Scan for the cell matching the given text and deliver its [X, Y] coordinate at center. 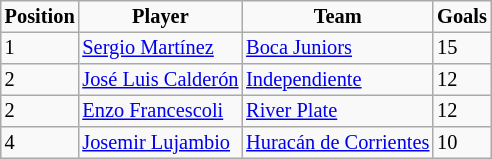
Team [338, 17]
15 [462, 48]
River Plate [338, 111]
Player [160, 17]
Goals [462, 17]
Josemir Lujambio [160, 143]
Position [40, 17]
Independiente [338, 80]
Sergio Martínez [160, 48]
1 [40, 48]
Enzo Francescoli [160, 111]
José Luis Calderón [160, 80]
Boca Juniors [338, 48]
4 [40, 143]
10 [462, 143]
Huracán de Corrientes [338, 143]
